Locate the cell with the specified text and output its [x, y] center coordinate. 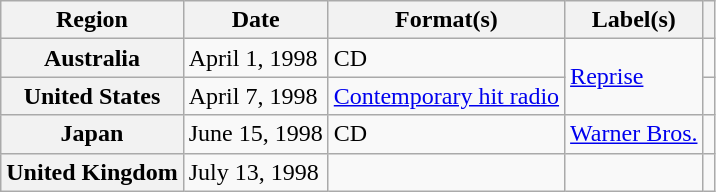
Label(s) [634, 20]
Contemporary hit radio [446, 96]
Format(s) [446, 20]
Reprise [634, 77]
Japan [92, 134]
Region [92, 20]
June 15, 1998 [256, 134]
July 13, 1998 [256, 172]
April 7, 1998 [256, 96]
April 1, 1998 [256, 58]
Australia [92, 58]
United Kingdom [92, 172]
Warner Bros. [634, 134]
United States [92, 96]
Date [256, 20]
